Determine the [x, y] coordinate at the center of the cell enclosing the given text.  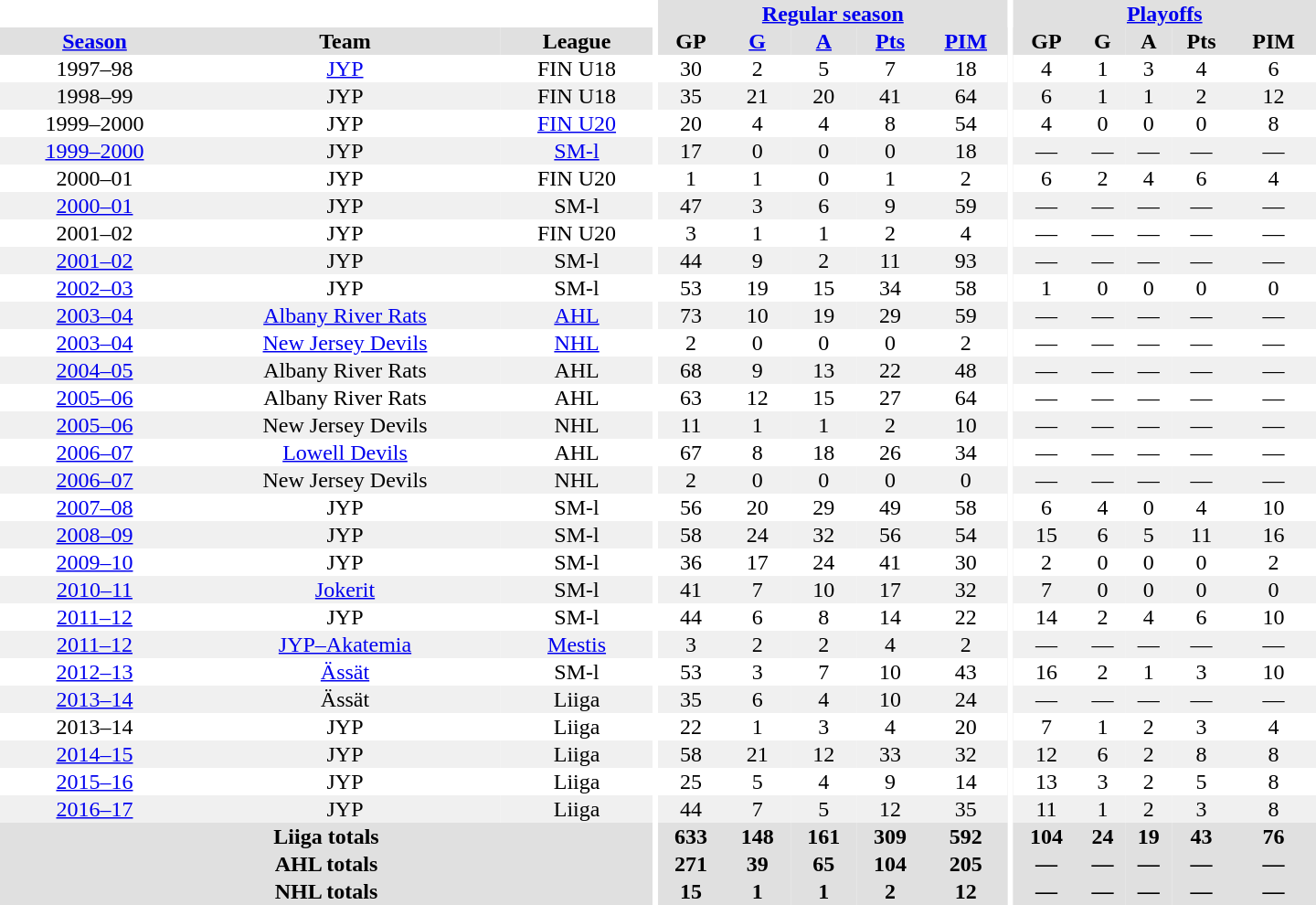
Season [95, 41]
Playoffs [1164, 14]
2004–05 [95, 370]
271 [691, 864]
47 [691, 206]
93 [965, 261]
205 [965, 864]
48 [965, 370]
65 [824, 864]
Team [345, 41]
Liiga totals [326, 836]
33 [890, 754]
NHL totals [326, 891]
26 [890, 452]
39 [757, 864]
1998–99 [95, 96]
76 [1274, 836]
27 [890, 398]
49 [890, 507]
2007–08 [95, 507]
JYP–Akatemia [345, 644]
2014–15 [95, 754]
148 [757, 836]
2010–11 [95, 590]
2012–13 [95, 672]
AHL totals [326, 864]
633 [691, 836]
Jokerit [345, 590]
Mestis [577, 644]
2016–17 [95, 809]
25 [691, 782]
2002–03 [95, 288]
2009–10 [95, 562]
161 [824, 836]
309 [890, 836]
67 [691, 452]
36 [691, 562]
Lowell Devils [345, 452]
2015–16 [95, 782]
1997–98 [95, 69]
Regular season [833, 14]
73 [691, 315]
68 [691, 370]
2008–09 [95, 535]
63 [691, 398]
592 [965, 836]
League [577, 41]
